Detect which cell encompasses the target text, then output its (X, Y) center coordinate. 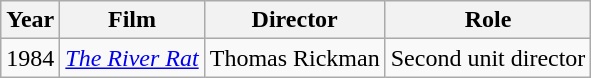
Year (30, 20)
1984 (30, 58)
Film (132, 20)
Director (294, 20)
Role (488, 20)
Thomas Rickman (294, 58)
Second unit director (488, 58)
The River Rat (132, 58)
